Scan for the cell matching the given text and deliver its (x, y) coordinate at center. 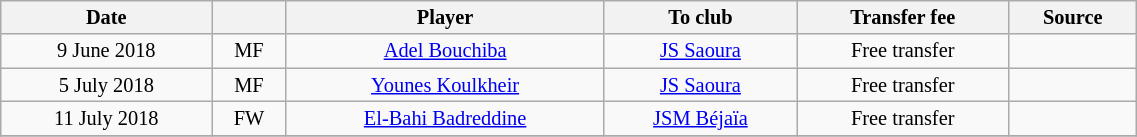
JSM Béjaïa (700, 118)
Transfer fee (903, 17)
Date (106, 17)
Younes Koulkheir (445, 85)
El-Bahi Badreddine (445, 118)
Adel Bouchiba (445, 51)
FW (249, 118)
9 June 2018 (106, 51)
11 July 2018 (106, 118)
To club (700, 17)
5 July 2018 (106, 85)
Player (445, 17)
Source (1073, 17)
